Output the (X, Y) coordinate of the center of the cell containing the given text.  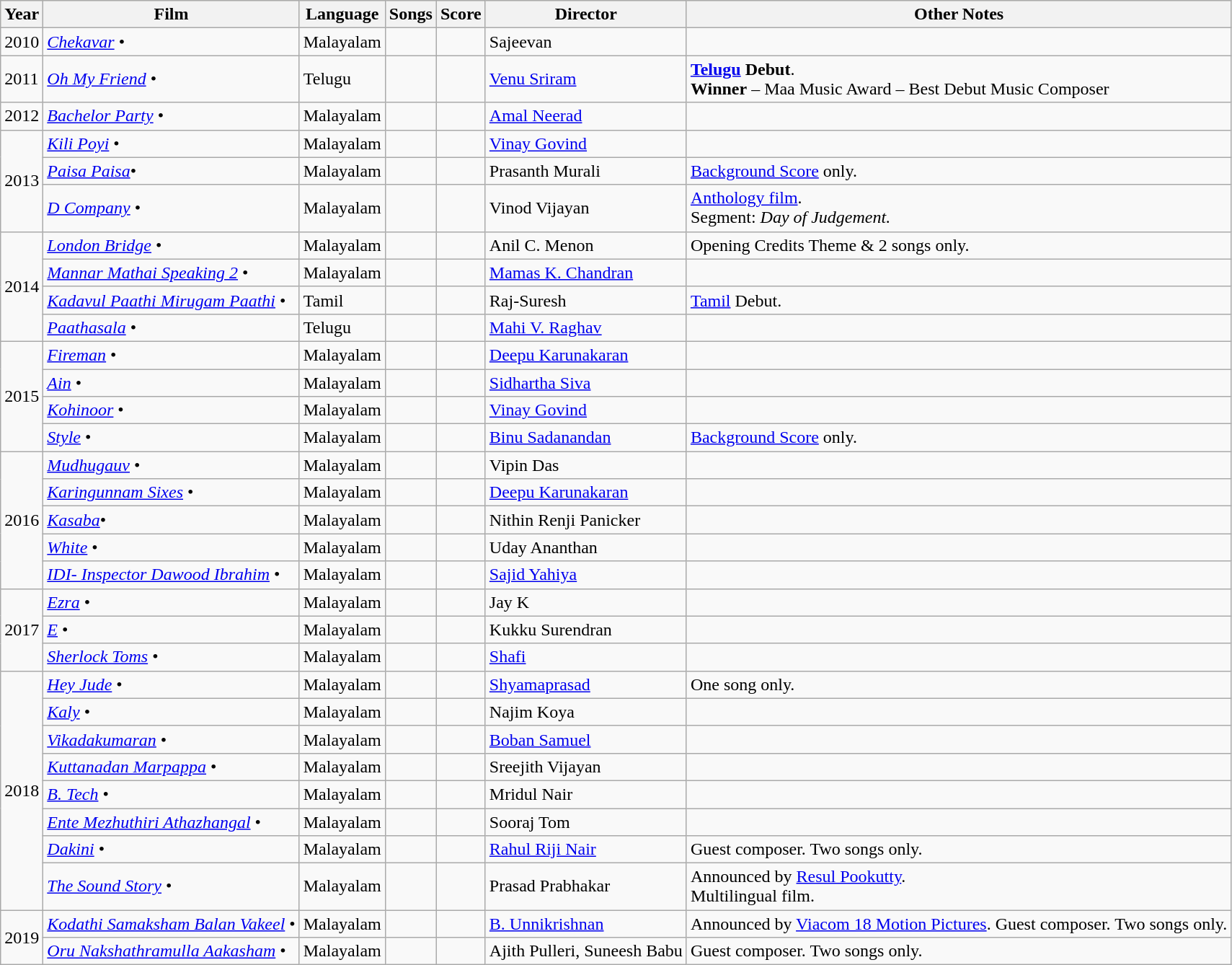
Vinod Vijayan (585, 208)
2018 (22, 790)
Amal Neerad (585, 116)
Sreejith Vijayan (585, 767)
Ajith Pulleri, Suneesh Babu (585, 951)
Mamas K. Chandran (585, 273)
White • (172, 547)
Vikadakumaran • (172, 739)
Kodathi Samaksham Balan Vakeel • (172, 924)
Kaly • (172, 712)
B. Unnikrishnan (585, 924)
London Bridge • (172, 245)
Sherlock Toms • (172, 657)
Mannar Mathai Speaking 2 • (172, 273)
Score (461, 14)
2019 (22, 938)
B. Tech • (172, 794)
One song only. (959, 684)
Mahi V. Raghav (585, 327)
Jay K (585, 602)
Sidhartha Siva (585, 383)
Oru Nakshathramulla Aakasham • (172, 951)
Najim Koya (585, 712)
Kadavul Paathi Mirugam Paathi • (172, 300)
Binu Sadanandan (585, 438)
Telugu Debut. Winner – Maa Music Award – Best Debut Music Composer (959, 79)
Ain • (172, 383)
Kili Poyi • (172, 144)
Announced by Resul Pookutty.Multilingual film. (959, 887)
Announced by Viacom 18 Motion Pictures. Guest composer. Two songs only. (959, 924)
Uday Ananthan (585, 547)
Songs (411, 14)
Vipin Das (585, 465)
Tamil Debut. (959, 300)
Raj-Suresh (585, 300)
Karingunnam Sixes • (172, 493)
Shafi (585, 657)
2010 (22, 42)
Kohinoor • (172, 410)
Boban Samuel (585, 739)
Anthology film.Segment: Day of Judgement. (959, 208)
Sajeevan (585, 42)
IDI- Inspector Dawood Ibrahim • (172, 575)
Kuttanadan Marpappa • (172, 767)
Kukku Surendran (585, 630)
D Company • (172, 208)
Rahul Riji Nair (585, 850)
Opening Credits Theme & 2 songs only. (959, 245)
The Sound Story • (172, 887)
Style • (172, 438)
Nithin Renji Panicker (585, 520)
Paathasala • (172, 327)
Chekavar • (172, 42)
2016 (22, 520)
Prasanth Murali (585, 171)
2011 (22, 79)
Ezra • (172, 602)
2015 (22, 396)
Language (342, 14)
2012 (22, 116)
Paisa Paisa• (172, 171)
2013 (22, 180)
Ente Mezhuthiri Athazhangal • (172, 821)
Oh My Friend • (172, 79)
Mridul Nair (585, 794)
Sooraj Tom (585, 821)
Mudhugauv • (172, 465)
Sajid Yahiya (585, 575)
Director (585, 14)
Venu Sriram (585, 79)
Tamil (342, 300)
Kasaba• (172, 520)
Fireman • (172, 355)
2014 (22, 286)
Other Notes (959, 14)
Film (172, 14)
Shyamaprasad (585, 684)
E • (172, 630)
Hey Jude • (172, 684)
Bachelor Party • (172, 116)
2017 (22, 630)
Year (22, 14)
Anil C. Menon (585, 245)
Dakini • (172, 850)
Prasad Prabhakar (585, 887)
